Provide the [X, Y] coordinate of the cell's center where the given text is located.  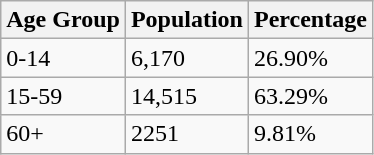
60+ [64, 134]
0-14 [64, 58]
26.90% [310, 58]
Age Group [64, 20]
14,515 [186, 96]
9.81% [310, 134]
15-59 [64, 96]
6,170 [186, 58]
Percentage [310, 20]
63.29% [310, 96]
Population [186, 20]
2251 [186, 134]
